Locate the cell with the specified text and output its (x, y) center coordinate. 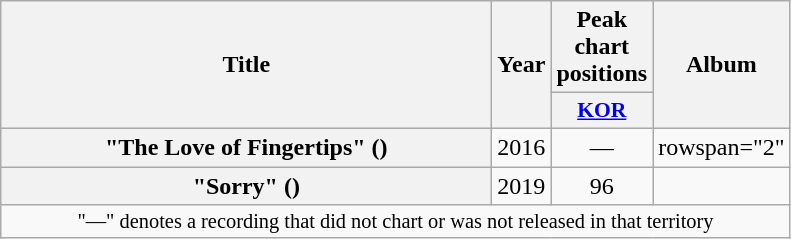
2016 (522, 147)
"Sorry" () (246, 185)
rowspan="2" (722, 147)
Title (246, 65)
Album (722, 65)
— (602, 147)
"The Love of Fingertips" () (246, 147)
KOR (602, 111)
96 (602, 185)
Peak chart positions (602, 47)
Year (522, 65)
"—" denotes a recording that did not chart or was not released in that territory (396, 222)
2019 (522, 185)
